Pinpoint the cell where the given text exists, returning its (X, Y) midpoint coordinate. 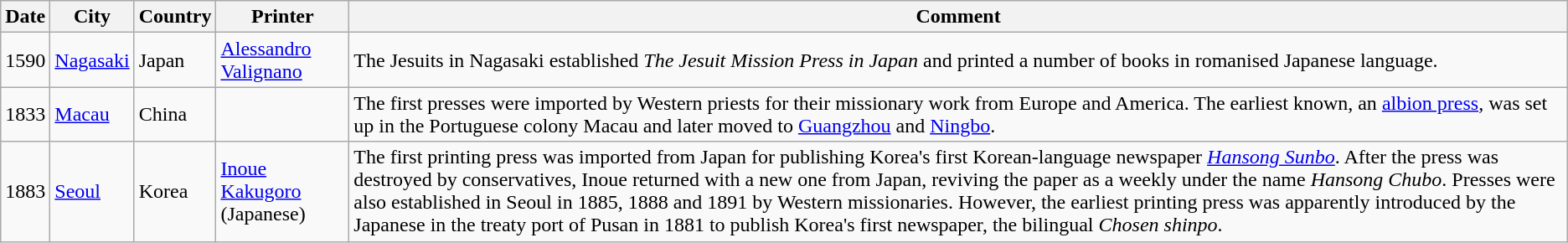
Alessandro Valignano (283, 60)
Inoue Kakugoro (Japanese) (283, 191)
City (92, 17)
Seoul (92, 191)
China (175, 114)
Macau (92, 114)
1833 (25, 114)
The Jesuits in Nagasaki established The Jesuit Mission Press in Japan and printed a number of books in romanised Japanese language. (958, 60)
Japan (175, 60)
Country (175, 17)
1590 (25, 60)
Date (25, 17)
Printer (283, 17)
Korea (175, 191)
Comment (958, 17)
1883 (25, 191)
Nagasaki (92, 60)
